Search for the cell housing the specified text and yield its [x, y] center coordinate. 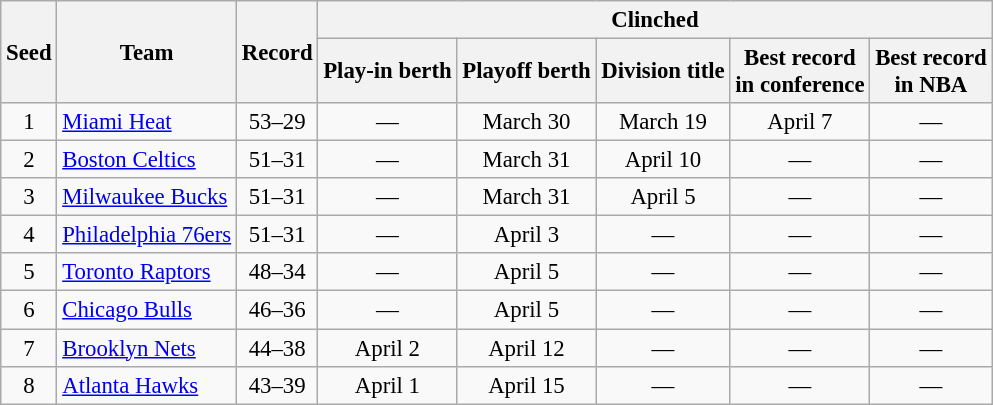
Brooklyn Nets [147, 348]
Philadelphia 76ers [147, 235]
1 [29, 122]
7 [29, 348]
April 3 [526, 235]
Team [147, 52]
Clinched [655, 20]
43–39 [276, 385]
April 2 [388, 348]
April 15 [526, 385]
Record [276, 52]
5 [29, 273]
Playoff berth [526, 72]
March 19 [663, 122]
4 [29, 235]
53–29 [276, 122]
46–36 [276, 310]
Division title [663, 72]
Atlanta Hawks [147, 385]
3 [29, 197]
Milwaukee Bucks [147, 197]
Toronto Raptors [147, 273]
48–34 [276, 273]
44–38 [276, 348]
Miami Heat [147, 122]
April 7 [800, 122]
Chicago Bulls [147, 310]
April 10 [663, 160]
Best recordin NBA [931, 72]
8 [29, 385]
April 1 [388, 385]
2 [29, 160]
6 [29, 310]
April 12 [526, 348]
March 30 [526, 122]
Play-in berth [388, 72]
Boston Celtics [147, 160]
Best recordin conference [800, 72]
Seed [29, 52]
